Scan for the cell matching the given text and deliver its [X, Y] coordinate at center. 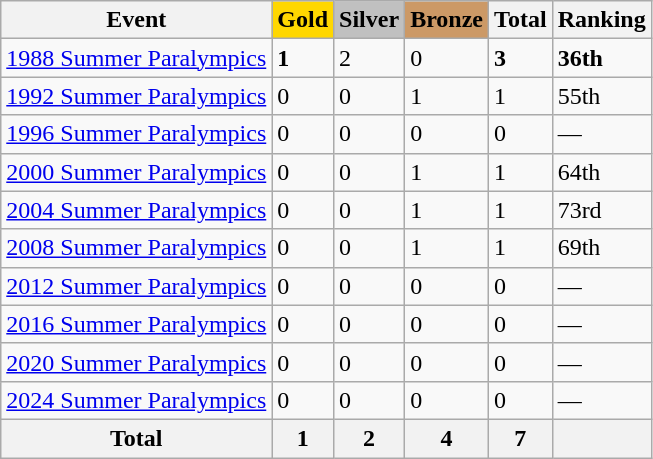
2016 Summer Paralympics [136, 324]
4 [447, 438]
69th [602, 248]
64th [602, 172]
2004 Summer Paralympics [136, 210]
36th [602, 58]
2024 Summer Paralympics [136, 400]
2020 Summer Paralympics [136, 362]
55th [602, 96]
73rd [602, 210]
Bronze [447, 20]
2000 Summer Paralympics [136, 172]
Gold [303, 20]
1992 Summer Paralympics [136, 96]
Event [136, 20]
2012 Summer Paralympics [136, 286]
3 [521, 58]
Silver [370, 20]
Ranking [602, 20]
2008 Summer Paralympics [136, 248]
1996 Summer Paralympics [136, 134]
7 [521, 438]
1988 Summer Paralympics [136, 58]
